Detect which cell encompasses the target text, then output its (x, y) center coordinate. 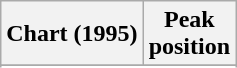
Chart (1995) (72, 34)
Peak position (189, 34)
